Identify which cell holds the provided text, then report its [x, y] central coordinate. 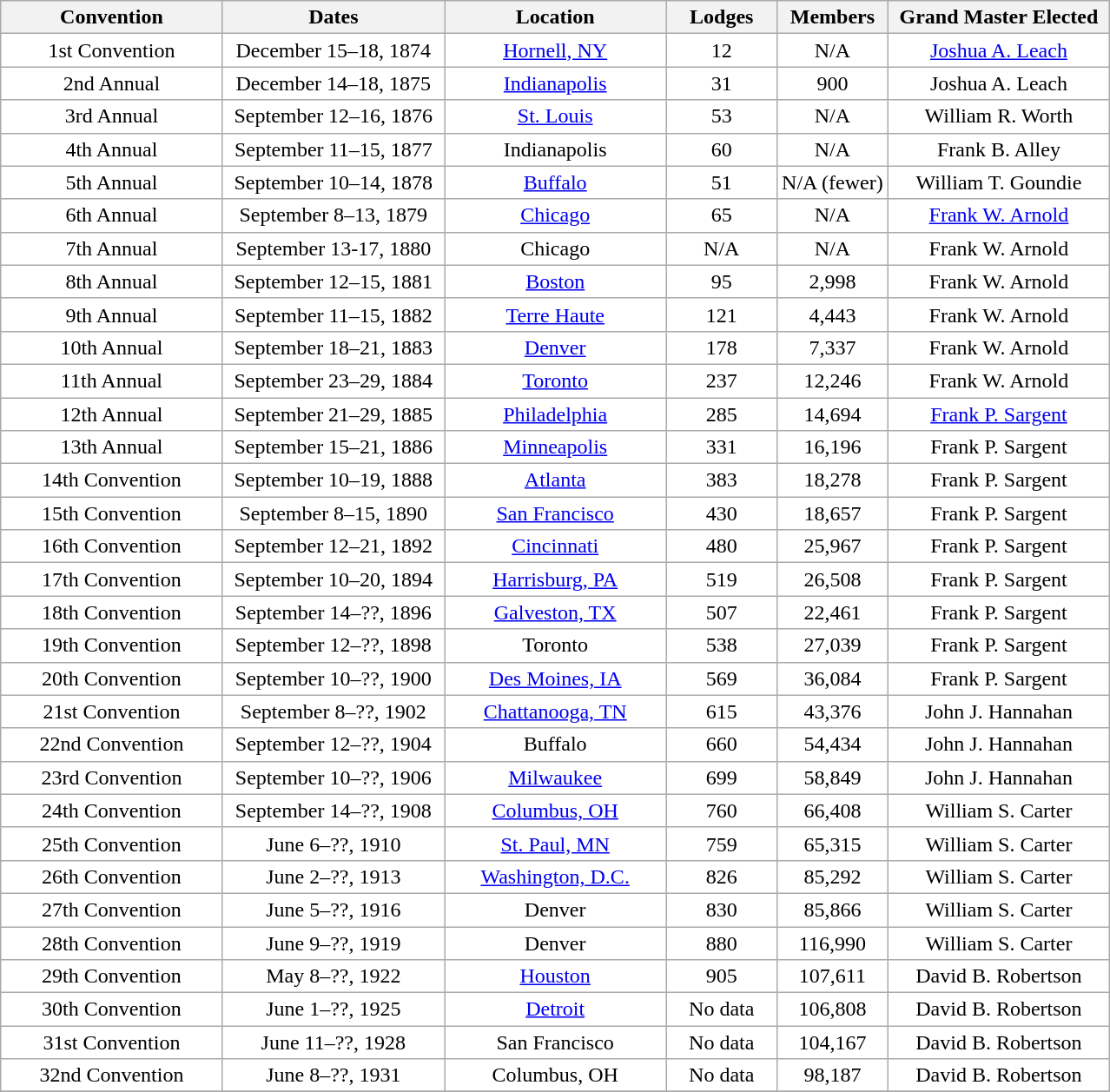
54,434 [833, 745]
12,246 [833, 381]
26th Convention [111, 877]
16,196 [833, 447]
December 14–18, 1875 [334, 83]
58,849 [833, 778]
538 [722, 645]
27th Convention [111, 910]
10th Annual [111, 347]
23rd Convention [111, 778]
900 [833, 83]
22nd Convention [111, 745]
Chattanooga, TN [556, 711]
17th Convention [111, 579]
Frank B. Alley [999, 149]
September 12–15, 1881 [334, 281]
7,337 [833, 347]
21st Convention [111, 711]
Atlanta [556, 480]
24th Convention [111, 811]
June 11–??, 1928 [334, 1042]
7th Annual [111, 248]
519 [722, 579]
Detroit [556, 1009]
St. Paul, MN [556, 844]
September 8–??, 1902 [334, 711]
14,694 [833, 414]
June 8–??, 1931 [334, 1075]
905 [722, 976]
31 [722, 83]
43,376 [833, 711]
699 [722, 778]
June 5–??, 1916 [334, 910]
1st Convention [111, 50]
85,866 [833, 910]
13th Annual [111, 447]
September 23–29, 1884 [334, 381]
William R. Worth [999, 116]
104,167 [833, 1042]
Minneapolis [556, 447]
N/A (fewer) [833, 182]
383 [722, 480]
36,084 [833, 678]
Dates [334, 17]
Philadelphia [556, 414]
12th Annual [111, 414]
19th Convention [111, 645]
September 14–??, 1908 [334, 811]
Grand Master Elected [999, 17]
Boston [556, 281]
5th Annual [111, 182]
569 [722, 678]
Terre Haute [556, 314]
3rd Annual [111, 116]
December 15–18, 1874 [334, 50]
237 [722, 381]
September 14–??, 1896 [334, 612]
27,039 [833, 645]
85,292 [833, 877]
September 11–15, 1877 [334, 149]
880 [722, 943]
June 6–??, 1910 [334, 844]
826 [722, 877]
June 1–??, 1925 [334, 1009]
60 [722, 149]
11th Annual [111, 381]
September 8–13, 1879 [334, 215]
9th Annual [111, 314]
660 [722, 745]
September 18–21, 1883 [334, 347]
St. Louis [556, 116]
Washington, D.C. [556, 877]
25th Convention [111, 844]
September 12–??, 1904 [334, 745]
507 [722, 612]
September 10–??, 1900 [334, 678]
98,187 [833, 1075]
18,278 [833, 480]
Galveston, TX [556, 612]
14th Convention [111, 480]
Des Moines, IA [556, 678]
32nd Convention [111, 1075]
September 10–14, 1878 [334, 182]
30th Convention [111, 1009]
September 12–21, 1892 [334, 546]
15th Convention [111, 513]
12 [722, 50]
759 [722, 844]
51 [722, 182]
95 [722, 281]
September 21–29, 1885 [334, 414]
53 [722, 116]
September 10–19, 1888 [334, 480]
116,990 [833, 943]
65,315 [833, 844]
Milwaukee [556, 778]
830 [722, 910]
430 [722, 513]
September 15–21, 1886 [334, 447]
65 [722, 215]
2,998 [833, 281]
480 [722, 546]
2nd Annual [111, 83]
September 13-17, 1880 [334, 248]
285 [722, 414]
331 [722, 447]
Hornell, NY [556, 50]
Harrisburg, PA [556, 579]
615 [722, 711]
25,967 [833, 546]
106,808 [833, 1009]
6th Annual [111, 215]
178 [722, 347]
Houston [556, 976]
29th Convention [111, 976]
September 12–16, 1876 [334, 116]
September 8–15, 1890 [334, 513]
16th Convention [111, 546]
18,657 [833, 513]
28th Convention [111, 943]
September 10–??, 1906 [334, 778]
20th Convention [111, 678]
September 12–??, 1898 [334, 645]
121 [722, 314]
107,611 [833, 976]
18th Convention [111, 612]
June 2–??, 1913 [334, 877]
4th Annual [111, 149]
31st Convention [111, 1042]
September 10–20, 1894 [334, 579]
Location [556, 17]
760 [722, 811]
Lodges [722, 17]
26,508 [833, 579]
William T. Goundie [999, 182]
Convention [111, 17]
4,443 [833, 314]
Cincinnati [556, 546]
66,408 [833, 811]
June 9–??, 1919 [334, 943]
May 8–??, 1922 [334, 976]
September 11–15, 1882 [334, 314]
22,461 [833, 612]
8th Annual [111, 281]
Members [833, 17]
